Provide the [X, Y] coordinate of the cell's center where the given text is located.  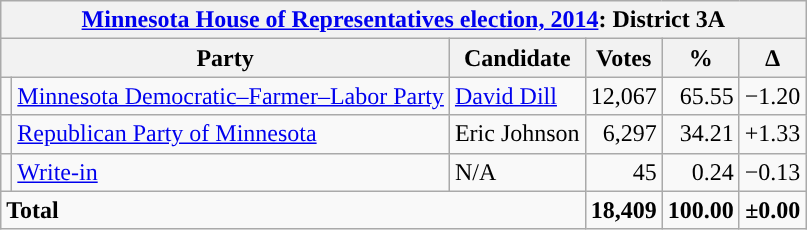
Minnesota Democratic–Farmer–Labor Party [231, 96]
Votes [624, 58]
Eric Johnson [517, 134]
Minnesota House of Representatives election, 2014: District 3A [404, 20]
45 [624, 172]
100.00 [700, 210]
6,297 [624, 134]
Total [293, 210]
+1.33 [772, 134]
0.24 [700, 172]
N/A [517, 172]
David Dill [517, 96]
−0.13 [772, 172]
∆ [772, 58]
12,067 [624, 96]
34.21 [700, 134]
±0.00 [772, 210]
Republican Party of Minnesota [231, 134]
18,409 [624, 210]
Write-in [231, 172]
Party [226, 58]
% [700, 58]
65.55 [700, 96]
−1.20 [772, 96]
Candidate [517, 58]
